Find where the given text appears and provide that cell's center as (x, y) coordinate. 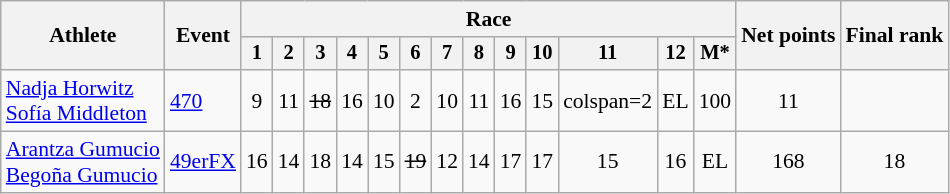
Event (203, 36)
Race (488, 19)
470 (203, 100)
5 (384, 54)
colspan=2 (608, 100)
49erFX (203, 162)
4 (352, 54)
100 (716, 100)
6 (416, 54)
19 (416, 162)
Athlete (83, 36)
7 (447, 54)
1 (257, 54)
3 (320, 54)
Final rank (894, 36)
8 (479, 54)
M* (716, 54)
Arantza GumucioBegoña Gumucio (83, 162)
Nadja HorwitzSofía Middleton (83, 100)
168 (788, 162)
Net points (788, 36)
